From the cell containing the given text, extract its center point as [x, y] coordinate. 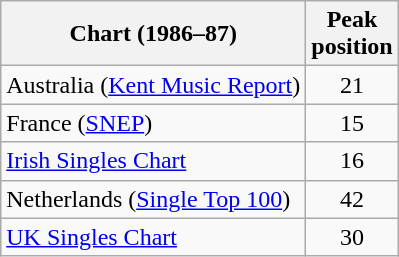
42 [352, 199]
15 [352, 123]
Australia (Kent Music Report) [154, 85]
30 [352, 237]
Irish Singles Chart [154, 161]
21 [352, 85]
Netherlands (Single Top 100) [154, 199]
France (SNEP) [154, 123]
16 [352, 161]
Peakposition [352, 34]
Chart (1986–87) [154, 34]
UK Singles Chart [154, 237]
